Search for the cell housing the specified text and yield its [x, y] center coordinate. 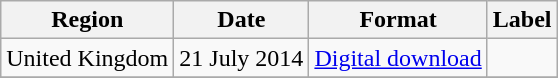
Label [522, 20]
Date [242, 20]
21 July 2014 [242, 58]
Digital download [398, 58]
Format [398, 20]
United Kingdom [88, 58]
Region [88, 20]
